From the cell containing the given text, extract its center point as (x, y) coordinate. 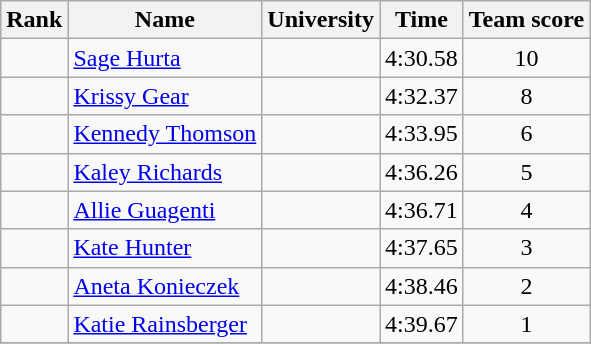
3 (526, 248)
Kaley Richards (165, 172)
Katie Rainsberger (165, 324)
4:38.46 (422, 286)
Kennedy Thomson (165, 134)
Rank (34, 20)
4:36.71 (422, 210)
Team score (526, 20)
4:39.67 (422, 324)
10 (526, 58)
Allie Guagenti (165, 210)
6 (526, 134)
Krissy Gear (165, 96)
4:36.26 (422, 172)
4 (526, 210)
4:37.65 (422, 248)
Kate Hunter (165, 248)
Aneta Konieczek (165, 286)
1 (526, 324)
University (321, 20)
4:33.95 (422, 134)
Sage Hurta (165, 58)
2 (526, 286)
5 (526, 172)
8 (526, 96)
Name (165, 20)
4:32.37 (422, 96)
Time (422, 20)
4:30.58 (422, 58)
